Detect which cell encompasses the target text, then output its [x, y] center coordinate. 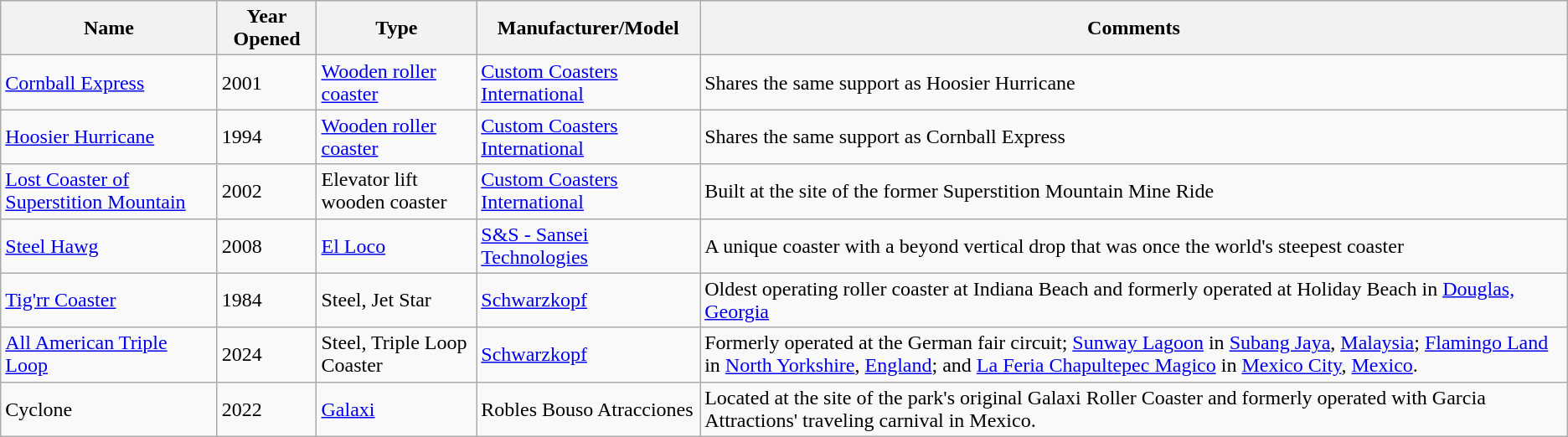
Built at the site of the former Superstition Mountain Mine Ride [1134, 191]
Steel, Triple Loop Coaster [397, 355]
2008 [266, 246]
S&S - Sansei Technologies [588, 246]
2022 [266, 409]
Type [397, 28]
Oldest operating roller coaster at Indiana Beach and formerly operated at Holiday Beach in Douglas, Georgia [1134, 300]
All American Triple Loop [109, 355]
Cornball Express [109, 82]
El Loco [397, 246]
Robles Bouso Atracciones [588, 409]
Hoosier Hurricane [109, 137]
2001 [266, 82]
Elevator lift wooden coaster [397, 191]
Cyclone [109, 409]
Located at the site of the park's original Galaxi Roller Coaster and formerly operated with Garcia Attractions' traveling carnival in Mexico. [1134, 409]
1984 [266, 300]
Comments [1134, 28]
A unique coaster with a beyond vertical drop that was once the world's steepest coaster [1134, 246]
Name [109, 28]
2024 [266, 355]
1994 [266, 137]
Steel Hawg [109, 246]
Lost Coaster of Superstition Mountain [109, 191]
Galaxi [397, 409]
Year Opened [266, 28]
2002 [266, 191]
Manufacturer/Model [588, 28]
Tig'rr Coaster [109, 300]
Shares the same support as Cornball Express [1134, 137]
Steel, Jet Star [397, 300]
Shares the same support as Hoosier Hurricane [1134, 82]
